Provide the (x, y) coordinate of the cell's center where the given text is located.  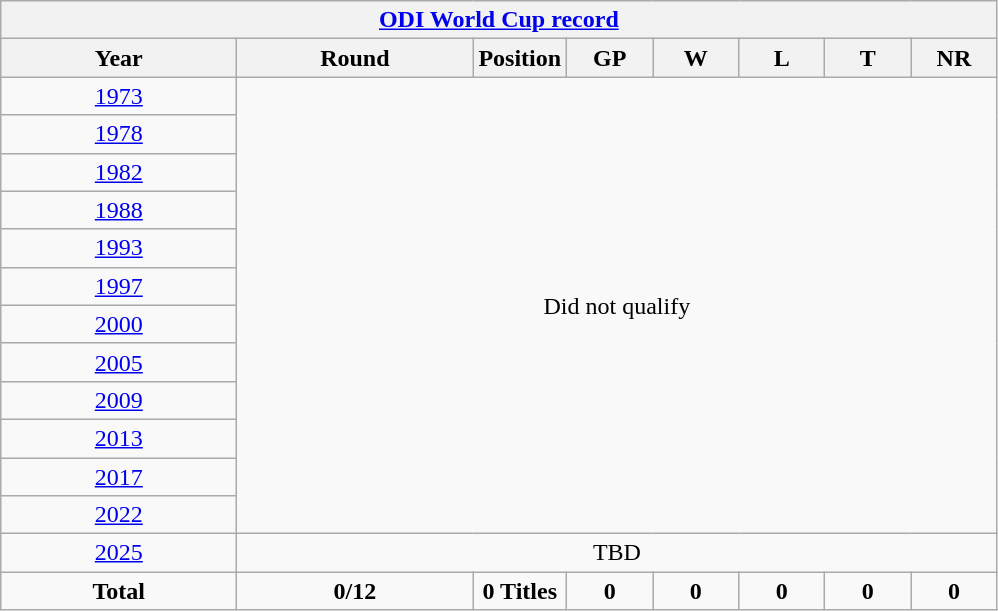
2017 (119, 477)
2025 (119, 553)
1988 (119, 210)
0 Titles (520, 591)
ODI World Cup record (499, 20)
1982 (119, 172)
2009 (119, 400)
Did not qualify (617, 306)
Total (119, 591)
W (696, 58)
1997 (119, 286)
GP (610, 58)
0/12 (355, 591)
2022 (119, 515)
2000 (119, 324)
2005 (119, 362)
2013 (119, 438)
L (782, 58)
1978 (119, 134)
TBD (617, 553)
Round (355, 58)
NR (954, 58)
1993 (119, 248)
Year (119, 58)
Position (520, 58)
1973 (119, 96)
T (868, 58)
